Return the [X, Y] coordinate for the center point of the cell that contains the specified text.  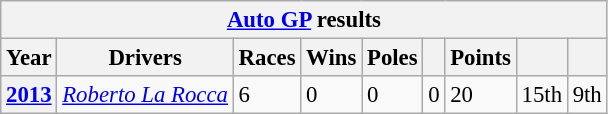
Wins [332, 58]
20 [480, 95]
6 [267, 95]
9th [587, 95]
2013 [29, 95]
15th [542, 95]
Roberto La Rocca [145, 95]
Races [267, 58]
Auto GP results [304, 20]
Year [29, 58]
Points [480, 58]
Drivers [145, 58]
Poles [392, 58]
